Capture the cell that displays the provided text and extract its [x, y] central coordinate. 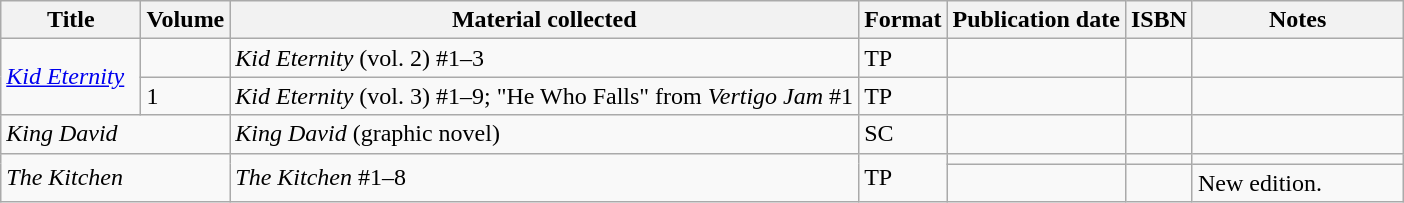
King David (graphic novel) [544, 134]
Format [903, 20]
Volume [186, 20]
Kid Eternity (vol. 3) #1–9; "He Who Falls" from Vertigo Jam #1 [544, 96]
King David [116, 134]
Publication date [1036, 20]
Kid Eternity [71, 77]
Material collected [544, 20]
Kid Eternity (vol. 2) #1–3 [544, 58]
ISBN [1158, 20]
SC [903, 134]
New edition. [1297, 183]
Notes [1297, 20]
1 [186, 96]
The Kitchen #1–8 [544, 178]
Title [71, 20]
The Kitchen [116, 178]
